Find where the given text appears and provide that cell's center as (x, y) coordinate. 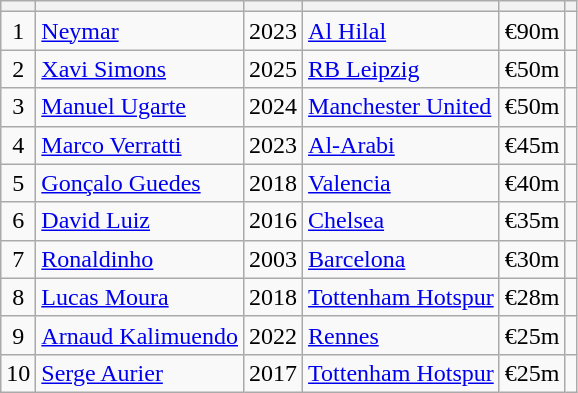
Ronaldinho (140, 259)
David Luiz (140, 221)
Manuel Ugarte (140, 107)
Valencia (402, 183)
Lucas Moura (140, 297)
Manchester United (402, 107)
8 (18, 297)
Xavi Simons (140, 69)
RB Leipzig (402, 69)
2003 (272, 259)
Arnaud Kalimuendo (140, 335)
2022 (272, 335)
2 (18, 69)
6 (18, 221)
5 (18, 183)
€90m (532, 31)
Neymar (140, 31)
€28m (532, 297)
€45m (532, 145)
4 (18, 145)
1 (18, 31)
Rennes (402, 335)
Al-Arabi (402, 145)
Chelsea (402, 221)
Al Hilal (402, 31)
Marco Verratti (140, 145)
Gonçalo Guedes (140, 183)
Barcelona (402, 259)
3 (18, 107)
€35m (532, 221)
€30m (532, 259)
7 (18, 259)
10 (18, 373)
2024 (272, 107)
Serge Aurier (140, 373)
2025 (272, 69)
2016 (272, 221)
2017 (272, 373)
€40m (532, 183)
9 (18, 335)
